Provide the (x, y) coordinate of the cell's center where the given text is located.  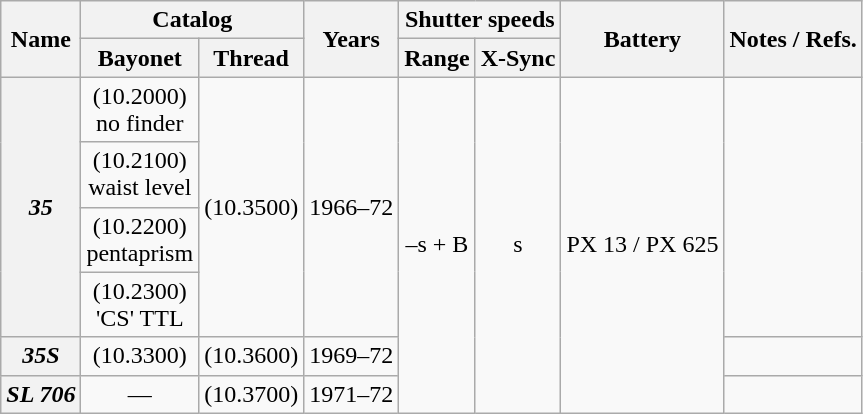
Years (352, 39)
Bayonet (140, 58)
PX 13 / PX 625 (642, 245)
SL 706 (41, 394)
1969–72 (352, 356)
X-Sync (518, 58)
(10.3700) (252, 394)
(10.2300)'CS' TTL (140, 304)
(10.3300) (140, 356)
Catalog (192, 20)
(10.3600) (252, 356)
35S (41, 356)
Name (41, 39)
— (140, 394)
(10.2200)pentaprism (140, 240)
Range (437, 58)
s (518, 245)
–s + B (437, 245)
1971–72 (352, 394)
(10.2100)waist level (140, 174)
Battery (642, 39)
35 (41, 207)
(10.2000)no finder (140, 110)
Notes / Refs. (793, 39)
1966–72 (352, 207)
(10.3500) (252, 207)
Shutter speeds (480, 20)
Thread (252, 58)
